Extract the [X, Y] coordinate from the center of the cell holding the provided text.  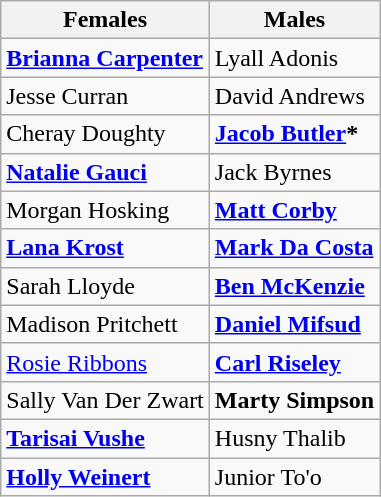
Males [294, 20]
Carl Riseley [294, 362]
Husny Thalib [294, 438]
Sarah Lloyde [106, 286]
Junior To'o [294, 477]
Tarisai Vushe [106, 438]
Madison Pritchett [106, 324]
Rosie Ribbons [106, 362]
David Andrews [294, 96]
Jacob Butler* [294, 134]
Lyall Adonis [294, 58]
Lana Krost [106, 248]
Marty Simpson [294, 400]
Jesse Curran [106, 96]
Daniel Mifsud [294, 324]
Jack Byrnes [294, 172]
Matt Corby [294, 210]
Sally Van Der Zwart [106, 400]
Cheray Doughty [106, 134]
Mark Da Costa [294, 248]
Holly Weinert [106, 477]
Females [106, 20]
Morgan Hosking [106, 210]
Brianna Carpenter [106, 58]
Natalie Gauci [106, 172]
Ben McKenzie [294, 286]
